Pinpoint the cell where the given text exists, returning its [X, Y] midpoint coordinate. 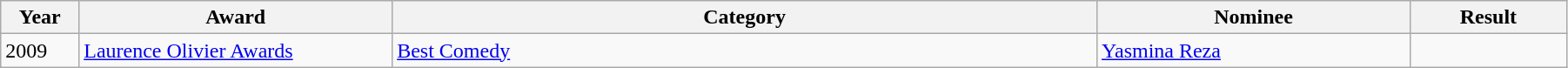
Yasmina Reza [1254, 51]
2009 [40, 51]
Category [745, 17]
Result [1488, 17]
Award [236, 17]
Best Comedy [745, 51]
Nominee [1254, 17]
Laurence Olivier Awards [236, 51]
Year [40, 17]
